Detect which cell encompasses the target text, then output its [X, Y] center coordinate. 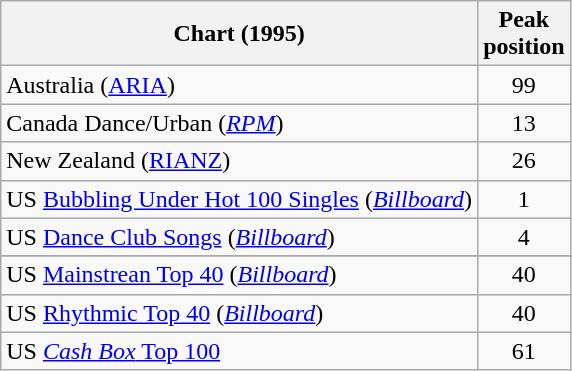
4 [524, 237]
New Zealand (RIANZ) [240, 161]
Chart (1995) [240, 34]
99 [524, 85]
US Dance Club Songs (Billboard) [240, 237]
Australia (ARIA) [240, 85]
US Cash Box Top 100 [240, 351]
26 [524, 161]
1 [524, 199]
61 [524, 351]
US Bubbling Under Hot 100 Singles (Billboard) [240, 199]
Canada Dance/Urban (RPM) [240, 123]
Peakposition [524, 34]
US Rhythmic Top 40 (Billboard) [240, 313]
US Mainstrean Top 40 (Billboard) [240, 275]
13 [524, 123]
